Locate the cell with the specified text and output its (x, y) center coordinate. 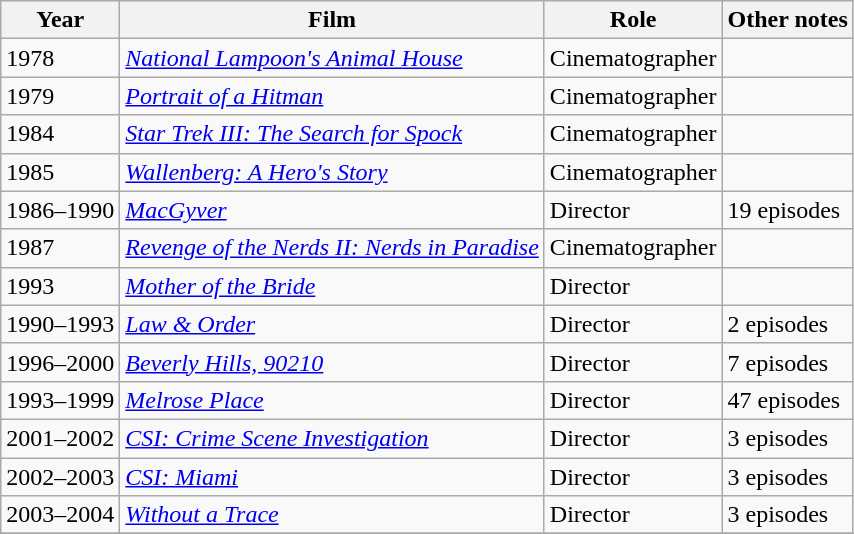
Year (60, 20)
Mother of the Bride (332, 286)
1986–1990 (60, 210)
2001–2002 (60, 438)
Revenge of the Nerds II: Nerds in Paradise (332, 248)
2003–2004 (60, 515)
7 episodes (788, 362)
1996–2000 (60, 362)
2 episodes (788, 324)
1993 (60, 286)
Without a Trace (332, 515)
Law & Order (332, 324)
47 episodes (788, 400)
Wallenberg: A Hero's Story (332, 172)
1985 (60, 172)
1987 (60, 248)
Melrose Place (332, 400)
Portrait of a Hitman (332, 96)
MacGyver (332, 210)
Beverly Hills, 90210 (332, 362)
Other notes (788, 20)
1990–1993 (60, 324)
19 episodes (788, 210)
Film (332, 20)
1993–1999 (60, 400)
2002–2003 (60, 477)
1979 (60, 96)
CSI: Crime Scene Investigation (332, 438)
1978 (60, 58)
National Lampoon's Animal House (332, 58)
Role (633, 20)
CSI: Miami (332, 477)
Star Trek III: The Search for Spock (332, 134)
1984 (60, 134)
